For the text-containing cell, return its midpoint in (X, Y) coordinate format. 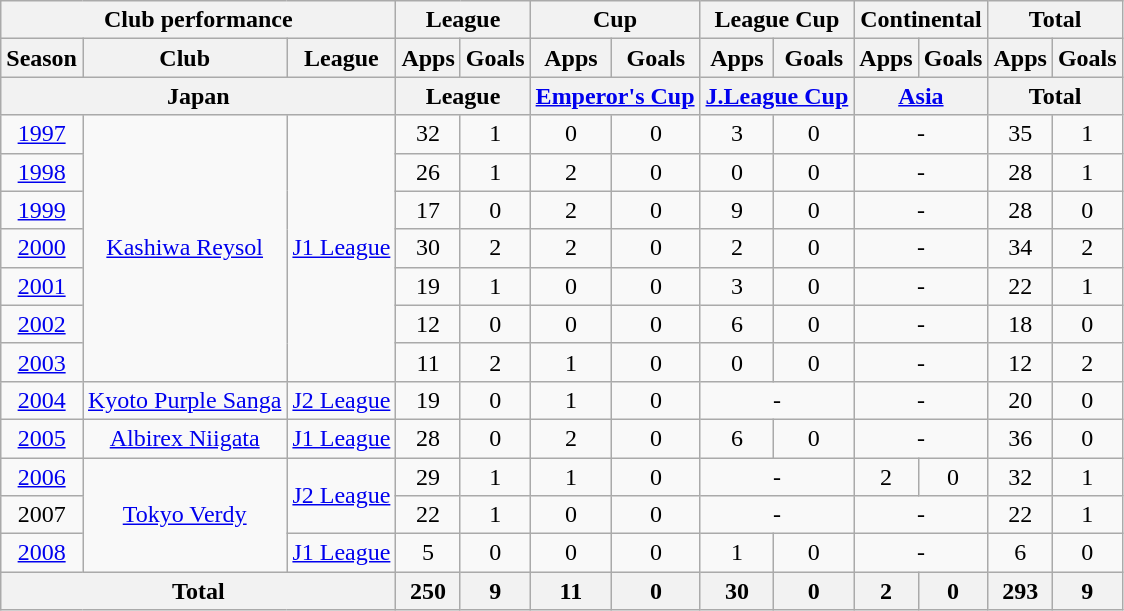
293 (1020, 591)
35 (1020, 134)
2001 (42, 286)
1999 (42, 210)
5 (428, 553)
34 (1020, 248)
2007 (42, 515)
Emperor's Cup (615, 96)
2003 (42, 362)
Kashiwa Reysol (184, 248)
Albirex Niigata (184, 438)
2002 (42, 324)
Asia (921, 96)
1998 (42, 172)
18 (1020, 324)
J.League Cup (777, 96)
Cup (615, 20)
Club (184, 58)
League Cup (777, 20)
26 (428, 172)
29 (428, 477)
36 (1020, 438)
Kyoto Purple Sanga (184, 400)
Season (42, 58)
17 (428, 210)
2005 (42, 438)
2006 (42, 477)
Continental (921, 20)
2004 (42, 400)
Club performance (198, 20)
Japan (198, 96)
2008 (42, 553)
1997 (42, 134)
20 (1020, 400)
250 (428, 591)
2000 (42, 248)
Tokyo Verdy (184, 515)
